Identify which cell holds the provided text, then report its [X, Y] central coordinate. 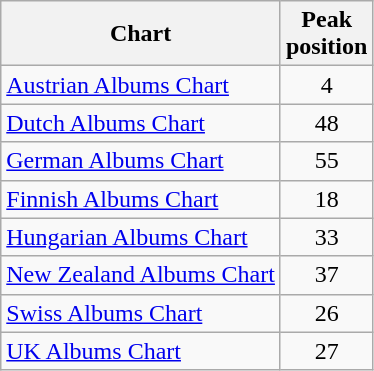
37 [326, 275]
Peakposition [326, 34]
UK Albums Chart [141, 351]
Hungarian Albums Chart [141, 237]
German Albums Chart [141, 161]
Austrian Albums Chart [141, 85]
18 [326, 199]
48 [326, 123]
Dutch Albums Chart [141, 123]
55 [326, 161]
Swiss Albums Chart [141, 313]
26 [326, 313]
Finnish Albums Chart [141, 199]
4 [326, 85]
27 [326, 351]
33 [326, 237]
New Zealand Albums Chart [141, 275]
Chart [141, 34]
